For the text-containing cell, return its midpoint in [x, y] coordinate format. 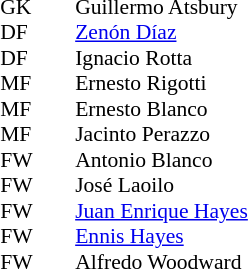
José Laoilo [162, 185]
Antonio Blanco [162, 160]
Ennis Hayes [162, 237]
Juan Enrique Hayes [162, 211]
Zenón Díaz [162, 33]
Ignacio Rotta [162, 58]
Ernesto Rigotti [162, 83]
Jacinto Perazzo [162, 135]
Ernesto Blanco [162, 109]
